Extract the (X, Y) coordinate from the center of the cell holding the provided text.  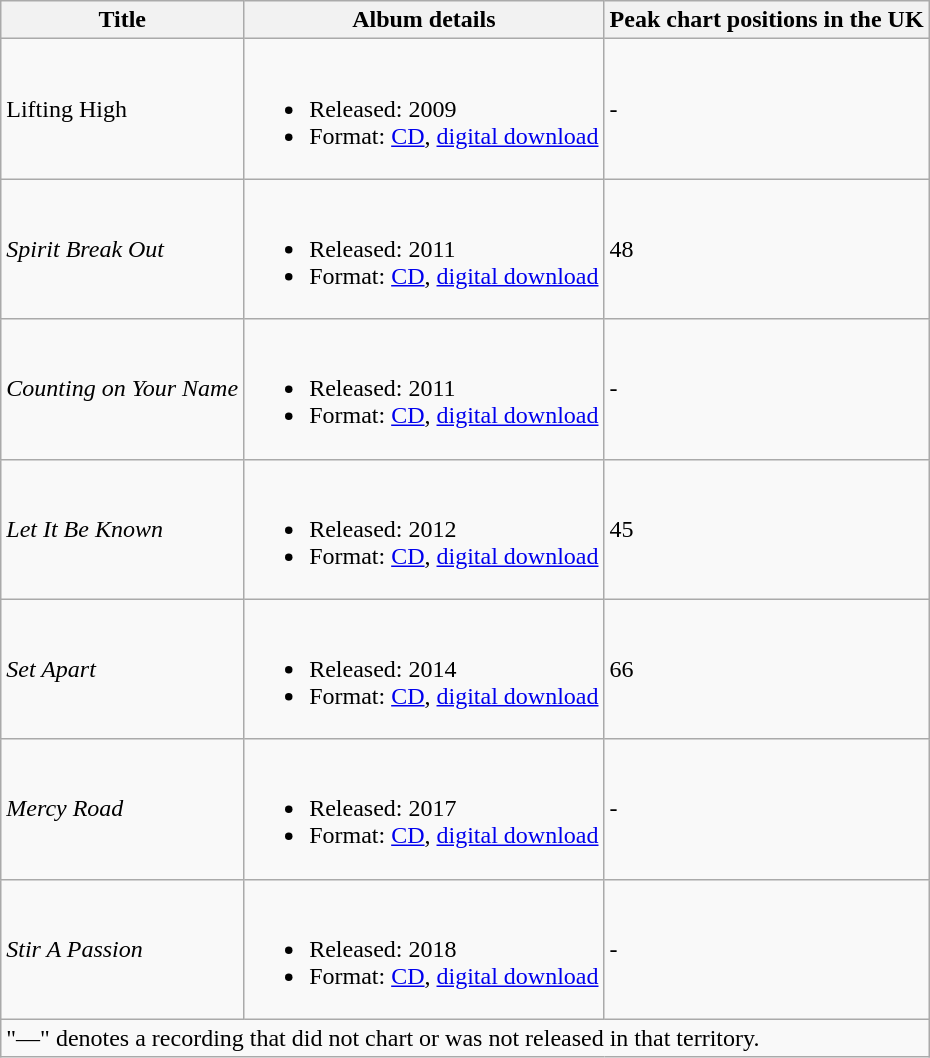
Counting on Your Name (122, 389)
Title (122, 20)
Released: 2009Format: CD, digital download (424, 109)
Album details (424, 20)
Released: 2018Format: CD, digital download (424, 949)
Released: 2014Format: CD, digital download (424, 669)
45 (766, 529)
Peak chart positions in the UK (766, 20)
Set Apart (122, 669)
"—" denotes a recording that did not chart or was not released in that territory. (465, 1038)
Lifting High (122, 109)
Spirit Break Out (122, 249)
48 (766, 249)
Released: 2017Format: CD, digital download (424, 809)
Let It Be Known (122, 529)
Released: 2012Format: CD, digital download (424, 529)
Stir A Passion (122, 949)
Mercy Road (122, 809)
66 (766, 669)
